Search for the cell housing the specified text and yield its (x, y) center coordinate. 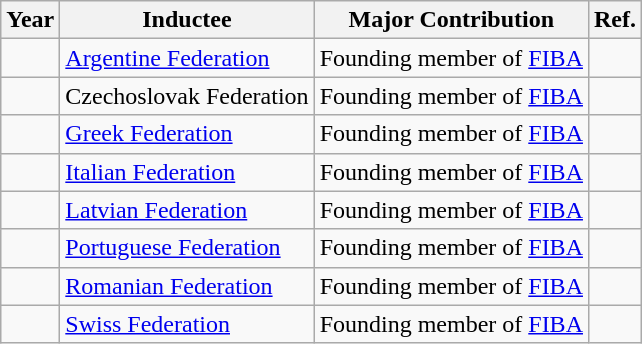
Year (30, 20)
Major Contribution (451, 20)
Italian Federation (187, 172)
Romanian Federation (187, 286)
Inductee (187, 20)
Czechoslovak Federation (187, 96)
Ref. (614, 20)
Swiss Federation (187, 324)
Latvian Federation (187, 210)
Portuguese Federation (187, 248)
Argentine Federation (187, 58)
Greek Federation (187, 134)
